Output the [x, y] coordinate of the center of the cell containing the given text.  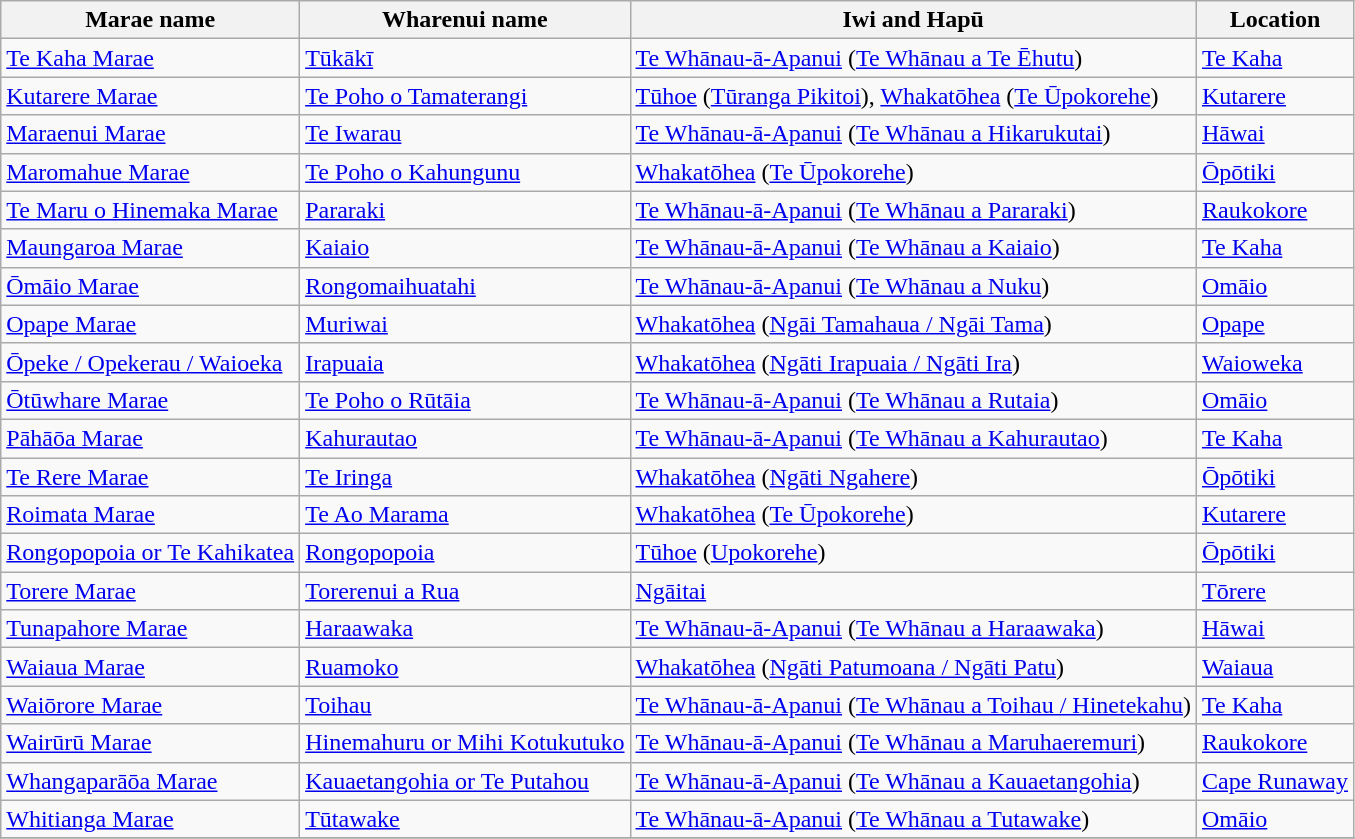
Whitianga Marae [150, 819]
Opape [1274, 324]
Waiaua [1274, 667]
Whakatōhea (Ngāti Ngahere) [913, 477]
Ruamoko [465, 667]
Kahurautao [465, 438]
Te Kaha Marae [150, 58]
Whakatōhea (Ngāi Tamahaua / Ngāi Tama) [913, 324]
Torere Marae [150, 591]
Te Whānau-ā-Apanui (Te Whānau a Haraawaka) [913, 629]
Cape Runaway [1274, 781]
Te Poho o Tamaterangi [465, 96]
Marae name [150, 20]
Te Whānau-ā-Apanui (Te Whānau a Te Ēhutu) [913, 58]
Ōtūwhare Marae [150, 400]
Te Whānau-ā-Apanui (Te Whānau a Kauaetangohia) [913, 781]
Te Whānau-ā-Apanui (Te Whānau a Nuku) [913, 286]
Te Whānau-ā-Apanui (Te Whānau a Toihau / Hinetekahu) [913, 705]
Wharenui name [465, 20]
Te Iwarau [465, 134]
Irapuaia [465, 362]
Tōrere [1274, 591]
Te Whānau-ā-Apanui (Te Whānau a Kaiaio) [913, 248]
Rongomaihuatahi [465, 286]
Waioweka [1274, 362]
Roimata Marae [150, 515]
Tūkākī [465, 58]
Maungaroa Marae [150, 248]
Te Whānau-ā-Apanui (Te Whānau a Rutaia) [913, 400]
Maraenui Marae [150, 134]
Waiōrore Marae [150, 705]
Iwi and Hapū [913, 20]
Te Whānau-ā-Apanui (Te Whānau a Pararaki) [913, 210]
Te Maru o Hinemaka Marae [150, 210]
Tunapahore Marae [150, 629]
Te Rere Marae [150, 477]
Te Poho o Kahungunu [465, 172]
Te Whānau-ā-Apanui (Te Whānau a Hikarukutai) [913, 134]
Te Ao Marama [465, 515]
Rongopopoia or Te Kahikatea [150, 553]
Toihau [465, 705]
Torerenui a Rua [465, 591]
Rongopopoia [465, 553]
Tūhoe (Upokorehe) [913, 553]
Te Iringa [465, 477]
Muriwai [465, 324]
Te Whānau-ā-Apanui (Te Whānau a Kahurautao) [913, 438]
Kaiaio [465, 248]
Whakatōhea (Ngāti Irapuaia / Ngāti Ira) [913, 362]
Ōpeke / Opekerau / Waioeka [150, 362]
Te Whānau-ā-Apanui (Te Whānau a Tutawake) [913, 819]
Tūtawake [465, 819]
Hinemahuru or Mihi Kotukutuko [465, 743]
Pāhāōa Marae [150, 438]
Whangaparāōa Marae [150, 781]
Wairūrū Marae [150, 743]
Opape Marae [150, 324]
Whakatōhea (Ngāti Patumoana / Ngāti Patu) [913, 667]
Ōmāio Marae [150, 286]
Maromahue Marae [150, 172]
Kauaetangohia or Te Putahou [465, 781]
Te Whānau-ā-Apanui (Te Whānau a Maruhaeremuri) [913, 743]
Haraawaka [465, 629]
Pararaki [465, 210]
Tūhoe (Tūranga Pikitoi), Whakatōhea (Te Ūpokorehe) [913, 96]
Ngāitai [913, 591]
Waiaua Marae [150, 667]
Te Poho o Rūtāia [465, 400]
Location [1274, 20]
Kutarere Marae [150, 96]
